Capture the cell that displays the provided text and extract its [x, y] central coordinate. 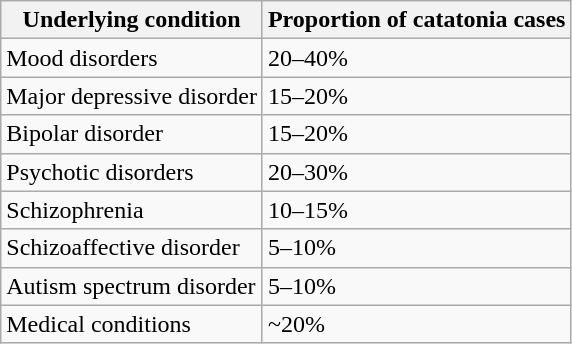
Schizophrenia [132, 210]
Underlying condition [132, 20]
Schizoaffective disorder [132, 248]
Autism spectrum disorder [132, 286]
Major depressive disorder [132, 96]
10–15% [416, 210]
20–30% [416, 172]
Psychotic disorders [132, 172]
Bipolar disorder [132, 134]
Mood disorders [132, 58]
Medical conditions [132, 324]
20–40% [416, 58]
Proportion of catatonia cases [416, 20]
~20% [416, 324]
